Locate the cell with the specified text and output its (X, Y) center coordinate. 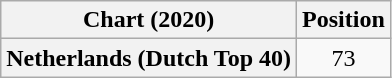
73 (344, 58)
Chart (2020) (149, 20)
Position (344, 20)
Netherlands (Dutch Top 40) (149, 58)
